Identify which cell holds the provided text, then report its [x, y] central coordinate. 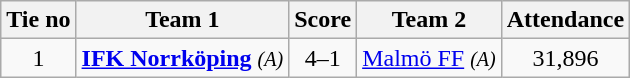
Malmö FF (A) [430, 58]
Team 2 [430, 20]
Attendance [565, 20]
1 [38, 58]
IFK Norrköping (A) [182, 58]
Team 1 [182, 20]
Tie no [38, 20]
31,896 [565, 58]
4–1 [323, 58]
Score [323, 20]
